From the cell containing the given text, extract its center point as (x, y) coordinate. 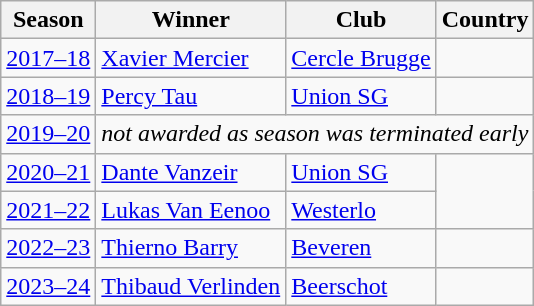
not awarded as season was terminated early (315, 134)
Westerlo (361, 210)
Club (361, 20)
Lukas Van Eenoo (191, 210)
Beerschot (361, 286)
Dante Vanzeir (191, 172)
2022–23 (48, 248)
Thierno Barry (191, 248)
Country (485, 20)
2023–24 (48, 286)
Cercle Brugge (361, 58)
Season (48, 20)
2019–20 (48, 134)
Winner (191, 20)
Thibaud Verlinden (191, 286)
2021–22 (48, 210)
Percy Tau (191, 96)
2017–18 (48, 58)
2020–21 (48, 172)
2018–19 (48, 96)
Beveren (361, 248)
Xavier Mercier (191, 58)
